Identify which cell holds the provided text, then report its [x, y] central coordinate. 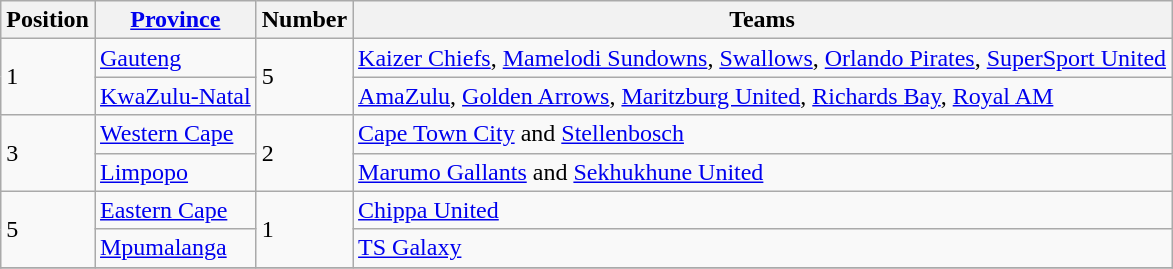
Number [304, 20]
2 [304, 153]
Province [175, 20]
Teams [762, 20]
3 [48, 153]
Cape Town City and Stellenbosch [762, 134]
Western Cape [175, 134]
Mpumalanga [175, 248]
Marumo Gallants and Sekhukhune United [762, 172]
AmaZulu, Golden Arrows, Maritzburg United, Richards Bay, Royal AM [762, 96]
TS Galaxy [762, 248]
Limpopo [175, 172]
Kaizer Chiefs, Mamelodi Sundowns, Swallows, Orlando Pirates, SuperSport United [762, 58]
KwaZulu-Natal [175, 96]
Chippa United [762, 210]
Gauteng [175, 58]
Eastern Cape [175, 210]
Position [48, 20]
